Detect which cell encompasses the target text, then output its (X, Y) center coordinate. 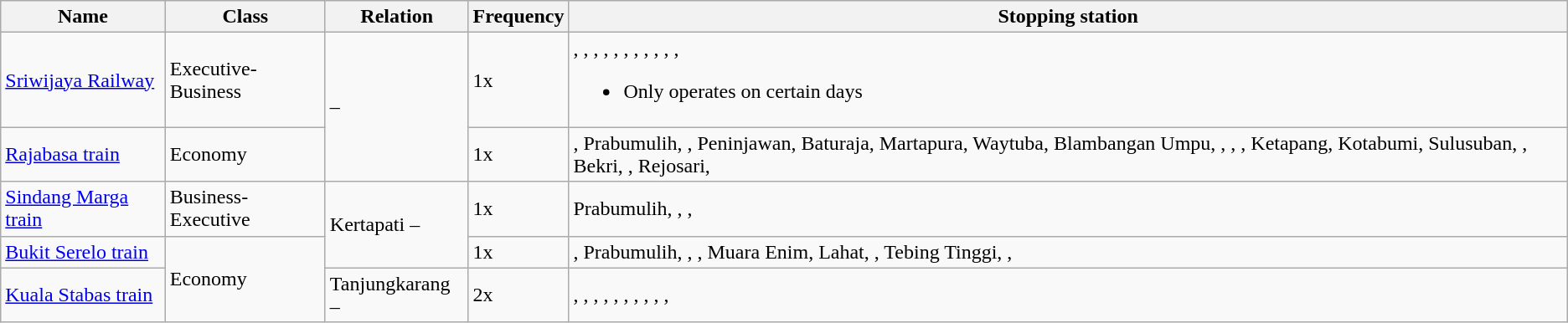
Kuala Stabas train (83, 295)
– (397, 107)
Name (83, 17)
2x (518, 295)
Prabumulih, , , (1068, 209)
Relation (397, 17)
Sriwijaya Railway (83, 80)
Stopping station (1068, 17)
Kertapati – (397, 224)
, , , , , , , , , , , Only operates on certain days (1068, 80)
Tanjungkarang – (397, 295)
Frequency (518, 17)
, Prabumulih, , Peninjawan, Baturaja, Martapura, Waytuba, Blambangan Umpu, , , , Ketapang, Kotabumi, Sulusuban, , Bekri, , Rejosari, (1068, 154)
Class (245, 17)
, Prabumulih, , , Muara Enim, Lahat, , Tebing Tinggi, , (1068, 252)
Rajabasa train (83, 154)
Bukit Serelo train (83, 252)
, , , , , , , , , , (1068, 295)
Sindang Marga train (83, 209)
Business-Executive (245, 209)
Executive-Business (245, 80)
